Capture the cell that displays the provided text and extract its (X, Y) central coordinate. 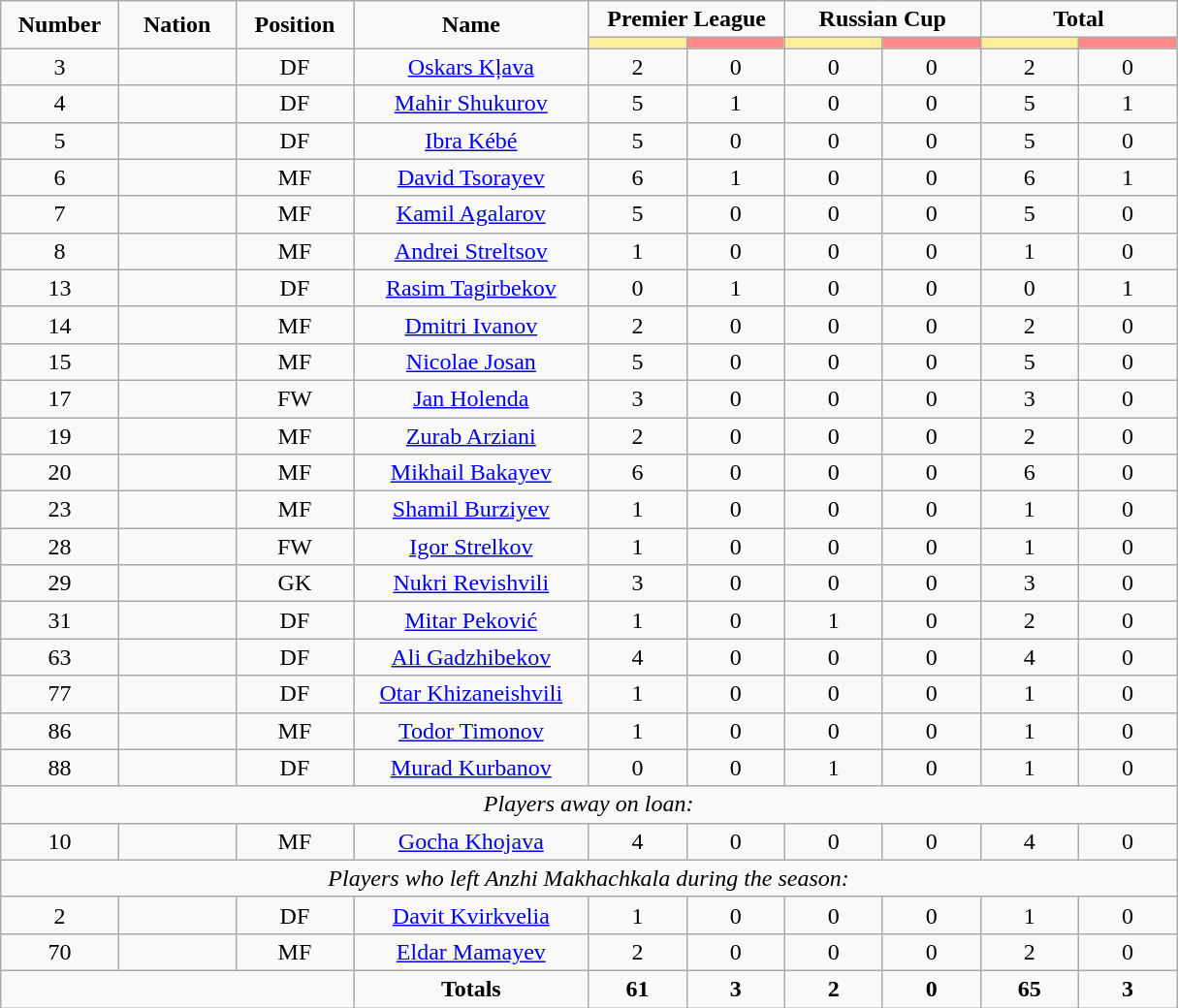
Eldar Mamayev (471, 952)
Total (1078, 19)
63 (60, 657)
Russian Cup (882, 19)
Oskars Kļava (471, 67)
Number (60, 25)
GK (295, 583)
Nicolae Josan (471, 362)
Players who left Anzhi Makhachkala during the season: (589, 878)
Igor Strelkov (471, 547)
Name (471, 25)
19 (60, 435)
86 (60, 731)
Mikhail Bakayev (471, 473)
Nukri Revishvili (471, 583)
Mitar Peković (471, 620)
Rasim Tagirbekov (471, 288)
Andrei Streltsov (471, 251)
65 (1030, 989)
7 (60, 214)
88 (60, 768)
Gocha Khojava (471, 841)
15 (60, 362)
Murad Kurbanov (471, 768)
Players away on loan: (589, 804)
14 (60, 325)
Nation (176, 25)
David Tsorayev (471, 177)
Mahir Shukurov (471, 104)
Ali Gadzhibekov (471, 657)
Totals (471, 989)
Kamil Agalarov (471, 214)
13 (60, 288)
Todor Timonov (471, 731)
17 (60, 398)
Davit Kvirkvelia (471, 915)
Ibra Kébé (471, 141)
Premier League (686, 19)
70 (60, 952)
10 (60, 841)
Shamil Burziyev (471, 510)
Otar Khizaneishvili (471, 694)
61 (638, 989)
23 (60, 510)
28 (60, 547)
31 (60, 620)
29 (60, 583)
Jan Holenda (471, 398)
Zurab Arziani (471, 435)
77 (60, 694)
Position (295, 25)
20 (60, 473)
8 (60, 251)
Dmitri Ivanov (471, 325)
